Locate the cell with the specified text and output its (X, Y) center coordinate. 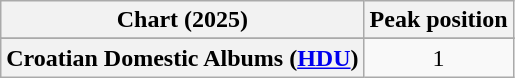
Croatian Domestic Albums (HDU) (182, 58)
Chart (2025) (182, 20)
1 (438, 58)
Peak position (438, 20)
